Return [X, Y] of the center of cell containing provided text 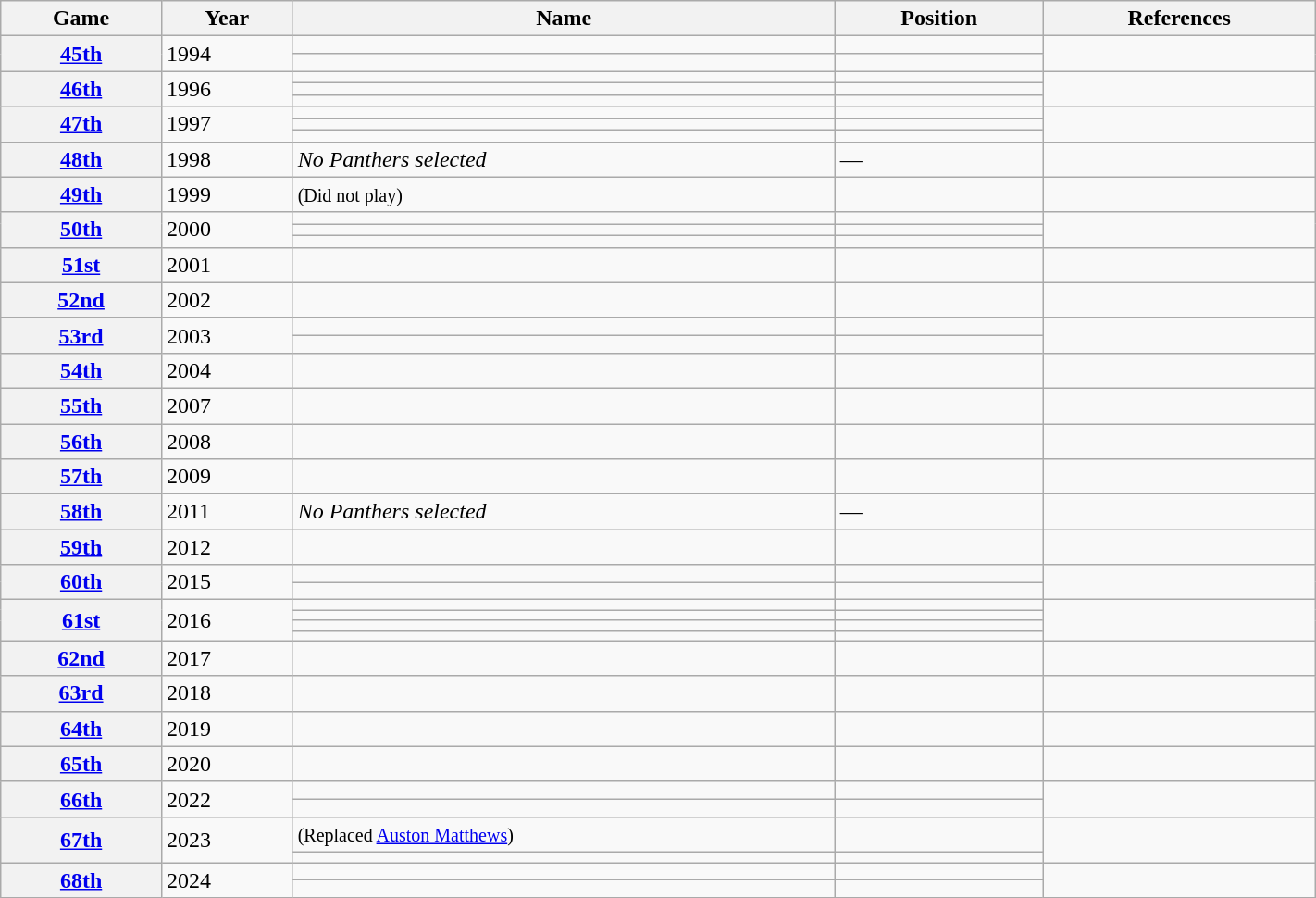
2009 [227, 477]
47th [81, 124]
64th [81, 729]
51st [81, 265]
66th [81, 799]
Game [81, 19]
2024 [227, 880]
2004 [227, 370]
1998 [227, 159]
2011 [227, 512]
2022 [227, 799]
55th [81, 405]
52nd [81, 300]
2003 [227, 335]
1999 [227, 194]
2007 [227, 405]
50th [81, 230]
(Replaced Auston Matthews) [564, 834]
48th [81, 159]
54th [81, 370]
2008 [227, 442]
2012 [227, 547]
Name [564, 19]
53rd [81, 335]
2015 [227, 582]
Year [227, 19]
46th [81, 89]
59th [81, 547]
65th [81, 764]
60th [81, 582]
57th [81, 477]
58th [81, 512]
63rd [81, 693]
2001 [227, 265]
(Did not play) [564, 194]
45th [81, 54]
68th [81, 880]
2020 [227, 764]
2023 [227, 839]
56th [81, 442]
References [1179, 19]
1996 [227, 89]
2002 [227, 300]
2017 [227, 658]
1997 [227, 124]
2016 [227, 620]
49th [81, 194]
Position [938, 19]
62nd [81, 658]
2019 [227, 729]
2000 [227, 230]
2018 [227, 693]
1994 [227, 54]
61st [81, 620]
67th [81, 839]
